From the cell containing the given text, extract its center point as [x, y] coordinate. 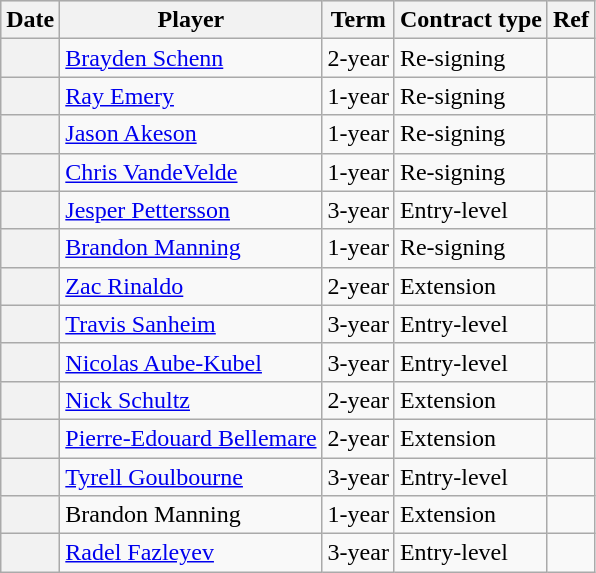
Nick Schultz [191, 400]
Radel Fazleyev [191, 553]
Date [30, 20]
Brayden Schenn [191, 58]
Jason Akeson [191, 134]
Travis Sanheim [191, 324]
Ref [570, 20]
Term [358, 20]
Chris VandeVelde [191, 172]
Jesper Pettersson [191, 210]
Ray Emery [191, 96]
Player [191, 20]
Pierre-Edouard Bellemare [191, 438]
Tyrell Goulbourne [191, 477]
Zac Rinaldo [191, 286]
Nicolas Aube-Kubel [191, 362]
Contract type [470, 20]
